Scan for the cell matching the given text and deliver its (X, Y) coordinate at center. 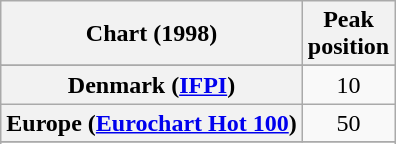
Chart (1998) (152, 34)
Denmark (IFPI) (152, 85)
Europe (Eurochart Hot 100) (152, 123)
10 (348, 85)
Peakposition (348, 34)
50 (348, 123)
